Extract the (x, y) coordinate from the center of the cell holding the provided text.  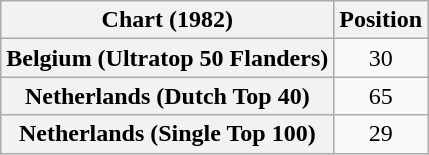
Netherlands (Single Top 100) (168, 134)
Chart (1982) (168, 20)
Position (381, 20)
30 (381, 58)
29 (381, 134)
Netherlands (Dutch Top 40) (168, 96)
Belgium (Ultratop 50 Flanders) (168, 58)
65 (381, 96)
